Capture the cell that displays the provided text and extract its (X, Y) central coordinate. 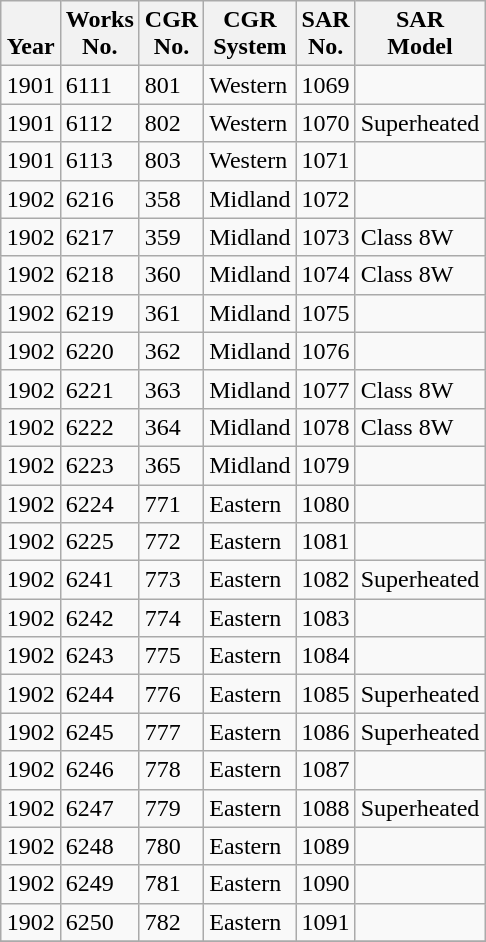
1089 (326, 846)
1081 (326, 542)
6244 (100, 694)
361 (171, 313)
Year (30, 34)
771 (171, 503)
CGRSystem (250, 34)
362 (171, 351)
360 (171, 275)
6250 (100, 922)
1073 (326, 237)
1080 (326, 503)
6246 (100, 770)
1078 (326, 427)
CGRNo. (171, 34)
6242 (100, 618)
1069 (326, 85)
1088 (326, 808)
802 (171, 123)
1083 (326, 618)
1090 (326, 884)
1076 (326, 351)
1075 (326, 313)
6247 (100, 808)
1077 (326, 389)
365 (171, 465)
6111 (100, 85)
775 (171, 656)
364 (171, 427)
363 (171, 389)
1091 (326, 922)
779 (171, 808)
781 (171, 884)
1072 (326, 199)
6112 (100, 123)
6113 (100, 161)
1071 (326, 161)
6241 (100, 580)
801 (171, 85)
1084 (326, 656)
1087 (326, 770)
1085 (326, 694)
6222 (100, 427)
SARModel (420, 34)
782 (171, 922)
776 (171, 694)
774 (171, 618)
1086 (326, 732)
6243 (100, 656)
772 (171, 542)
780 (171, 846)
SARNo. (326, 34)
6248 (100, 846)
1082 (326, 580)
773 (171, 580)
6216 (100, 199)
6221 (100, 389)
358 (171, 199)
6220 (100, 351)
6249 (100, 884)
778 (171, 770)
777 (171, 732)
6225 (100, 542)
6219 (100, 313)
6245 (100, 732)
6223 (100, 465)
803 (171, 161)
6218 (100, 275)
1079 (326, 465)
1074 (326, 275)
1070 (326, 123)
WorksNo. (100, 34)
359 (171, 237)
6217 (100, 237)
6224 (100, 503)
